Locate the cell with the specified text and output its (X, Y) center coordinate. 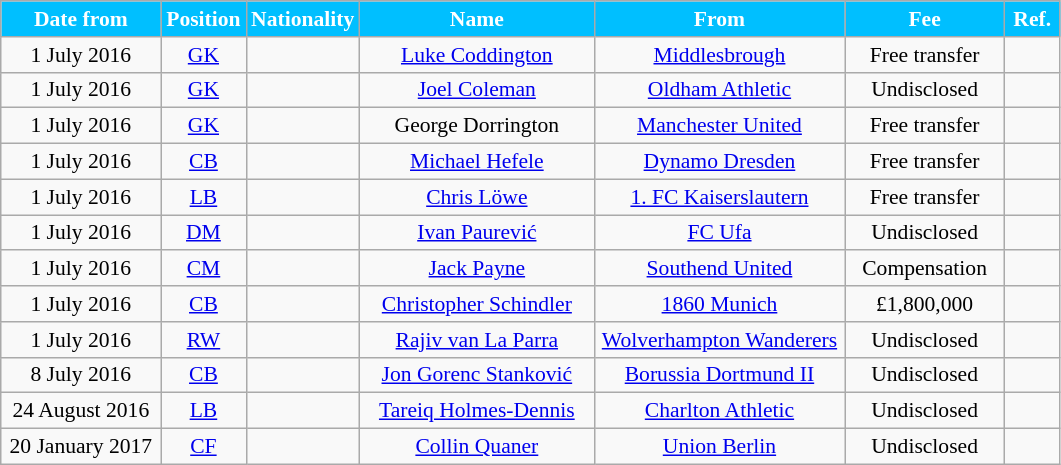
Charlton Athletic (719, 411)
Jon Gorenc Stanković (476, 375)
Fee (925, 19)
Dynamo Dresden (719, 162)
Oldham Athletic (719, 90)
24 August 2016 (81, 411)
Union Berlin (719, 447)
1860 Munich (719, 304)
CF (204, 447)
8 July 2016 (81, 375)
Joel Coleman (476, 90)
Michael Hefele (476, 162)
Ref. (1032, 19)
Nationality (302, 19)
Wolverhampton Wanderers (719, 340)
Christopher Schindler (476, 304)
Tareiq Holmes-Dennis (476, 411)
£1,800,000 (925, 304)
Southend United (719, 269)
Borussia Dortmund II (719, 375)
FC Ufa (719, 233)
20 January 2017 (81, 447)
Jack Payne (476, 269)
DM (204, 233)
Position (204, 19)
CM (204, 269)
From (719, 19)
Compensation (925, 269)
RW (204, 340)
Rajiv van La Parra (476, 340)
Name (476, 19)
Collin Quaner (476, 447)
Date from (81, 19)
1. FC Kaiserslautern (719, 197)
Manchester United (719, 126)
Middlesbrough (719, 55)
George Dorrington (476, 126)
Ivan Paurević (476, 233)
Chris Löwe (476, 197)
Luke Coddington (476, 55)
